For the text-containing cell, return its midpoint in [X, Y] coordinate format. 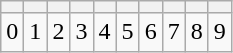
8 [196, 32]
7 [174, 32]
3 [82, 32]
2 [58, 32]
0 [12, 32]
6 [150, 32]
4 [104, 32]
1 [36, 32]
5 [128, 32]
9 [220, 32]
